Return (x, y) of the center of cell containing provided text 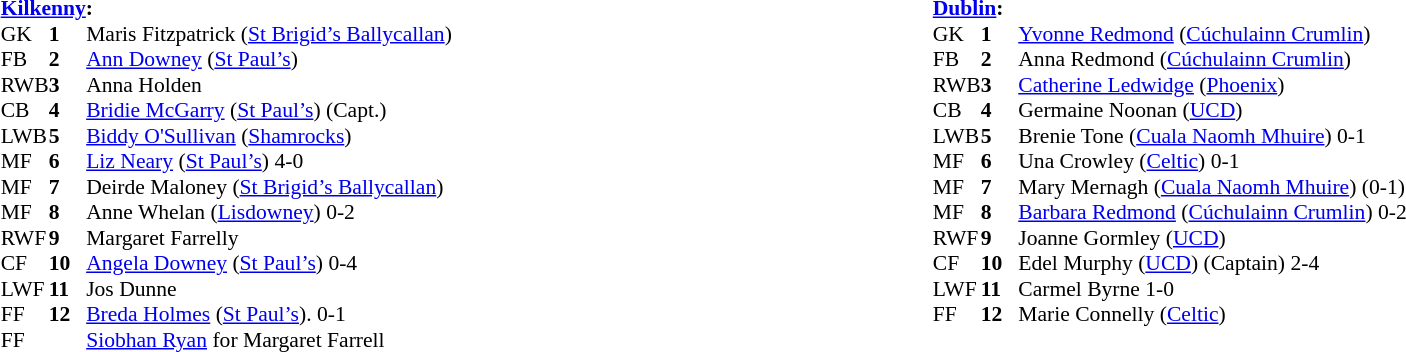
Marie Connelly (Celtic) (1212, 315)
Germaine Noonan (UCD) (1212, 111)
Deirde Maloney (St Brigid’s Ballycallan) (269, 187)
Anne Whelan (Lisdowney) 0-2 (269, 213)
Anna Redmond (Cúchulainn Crumlin) (1212, 59)
Anna Holden (269, 85)
Brenie Tone (Cuala Naomh Mhuire) 0-1 (1212, 136)
Barbara Redmond (Cúchulainn Crumlin) 0-2 (1212, 213)
Edel Murphy (UCD) (Captain) 2-4 (1212, 263)
Joanne Gormley (UCD) (1212, 238)
Carmel Byrne 1-0 (1212, 289)
Bridie McGarry (St Paul’s) (Capt.) (269, 111)
Mary Mernagh (Cuala Naomh Mhuire) (0-1) (1212, 187)
Una Crowley (Celtic) 0-1 (1212, 161)
Yvonne Redmond (Cúchulainn Crumlin) (1212, 34)
Maris Fitzpatrick (St Brigid’s Ballycallan) (269, 34)
Breda Holmes (St Paul’s). 0-1 (269, 315)
Ann Downey (St Paul’s) (269, 59)
Margaret Farrelly (269, 238)
Liz Neary (St Paul’s) 4-0 (269, 161)
Biddy O'Sullivan (Shamrocks) (269, 136)
Catherine Ledwidge (Phoenix) (1212, 85)
Angela Downey (St Paul’s) 0-4 (269, 263)
Jos Dunne (269, 289)
